From the cell containing the given text, extract its center point as (x, y) coordinate. 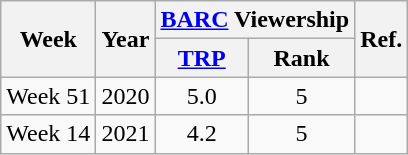
2020 (126, 96)
Week 51 (48, 96)
TRP (202, 58)
Year (126, 39)
BARC Viewership (255, 20)
4.2 (202, 134)
Week (48, 39)
Week 14 (48, 134)
2021 (126, 134)
Ref. (382, 39)
5.0 (202, 96)
Rank (301, 58)
